Find where the given text appears and provide that cell's center as (x, y) coordinate. 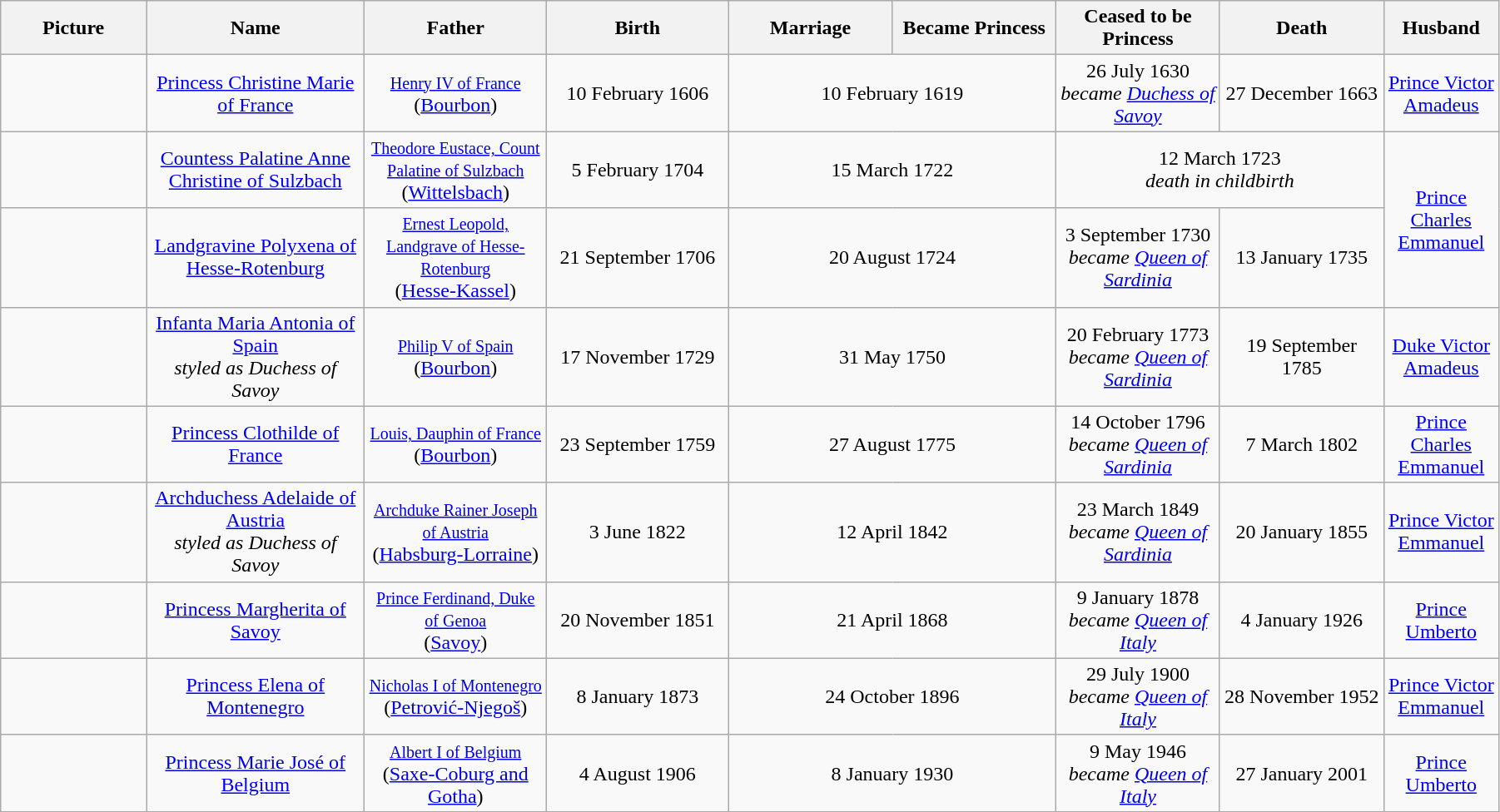
27 January 2001 (1302, 773)
Theodore Eustace, Count Palatine of Sulzbach (Wittelsbach) (456, 170)
Landgravine Polyxena of Hesse-Rotenburg (256, 258)
12 March 1723death in childbirth (1220, 170)
20 January 1855 (1302, 532)
Princess Marie José of Belgium (256, 773)
19 September 1785 (1302, 356)
Duke Victor Amadeus (1441, 356)
21 April 1868 (892, 620)
8 January 1930 (892, 773)
9 May 1946became Queen of Italy (1139, 773)
Nicholas I of Montenegro (Petrović-Njegoš) (456, 696)
Husband (1441, 28)
Louis, Dauphin of France (Bourbon) (456, 444)
Princess Christine Marie of France (256, 93)
Princess Clothilde of France (256, 444)
Infanta Maria Antonia of Spainstyled as Duchess of Savoy (256, 356)
Countess Palatine Anne Christine of Sulzbach (256, 170)
5 February 1704 (638, 170)
27 August 1775 (892, 444)
13 January 1735 (1302, 258)
Marriage (811, 28)
28 November 1952 (1302, 696)
Princess Margherita of Savoy (256, 620)
4 August 1906 (638, 773)
10 February 1606 (638, 93)
31 May 1750 (892, 356)
23 March 1849became Queen of Sardinia (1139, 532)
21 September 1706 (638, 258)
Ceased to be Princess (1139, 28)
3 September 1730became Queen of Sardinia (1139, 258)
4 January 1926 (1302, 620)
Princess Elena of Montenegro (256, 696)
17 November 1729 (638, 356)
20 February 1773became Queen of Sardinia (1139, 356)
23 September 1759 (638, 444)
Archduchess Adelaide of Austriastyled as Duchess of Savoy (256, 532)
10 February 1619 (892, 93)
9 January 1878became Queen of Italy (1139, 620)
Ernest Leopold, Landgrave of Hesse-Rotenburg (Hesse-Kassel) (456, 258)
26 July 1630became Duchess of Savoy (1139, 93)
Prince Victor Amadeus (1441, 93)
Death (1302, 28)
Prince Ferdinand, Duke of Genoa (Savoy) (456, 620)
15 March 1722 (892, 170)
20 August 1724 (892, 258)
8 January 1873 (638, 696)
3 June 1822 (638, 532)
Became Princess (974, 28)
24 October 1896 (892, 696)
Henry IV of France (Bourbon) (456, 93)
Archduke Rainer Joseph of Austria (Habsburg-Lorraine) (456, 532)
Father (456, 28)
Birth (638, 28)
20 November 1851 (638, 620)
Philip V of Spain (Bourbon) (456, 356)
7 March 1802 (1302, 444)
Name (256, 28)
Albert I of Belgium (Saxe-Coburg and Gotha) (456, 773)
29 July 1900became Queen of Italy (1139, 696)
27 December 1663 (1302, 93)
12 April 1842 (892, 532)
14 October 1796became Queen of Sardinia (1139, 444)
Picture (73, 28)
